Pinpoint the cell where the given text exists, returning its (x, y) midpoint coordinate. 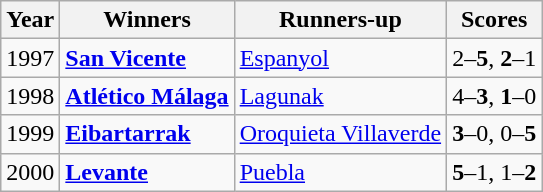
Puebla (340, 172)
3–0, 0–5 (494, 134)
Levante (147, 172)
1999 (30, 134)
Atlético Málaga (147, 96)
Lagunak (340, 96)
1998 (30, 96)
Espanyol (340, 58)
2000 (30, 172)
Scores (494, 20)
5–1, 1–2 (494, 172)
4–3, 1–0 (494, 96)
San Vicente (147, 58)
2–5, 2–1 (494, 58)
Year (30, 20)
Runners-up (340, 20)
Winners (147, 20)
1997 (30, 58)
Oroquieta Villaverde (340, 134)
Eibartarrak (147, 134)
